Capture the cell that displays the provided text and extract its (X, Y) central coordinate. 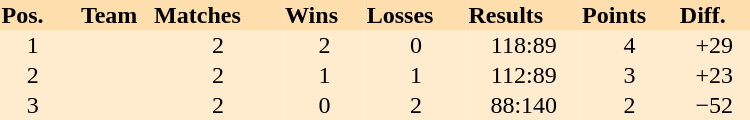
Diff. (714, 15)
118:89 (524, 45)
Results (524, 15)
Wins (325, 15)
+29 (714, 45)
88:140 (524, 105)
+23 (714, 75)
Losses (416, 15)
−52 (714, 105)
Team (110, 15)
4 (629, 45)
Matches (218, 15)
112:89 (524, 75)
Pos. (33, 15)
Points (629, 15)
